Find where the given text appears and provide that cell's center as (X, Y) coordinate. 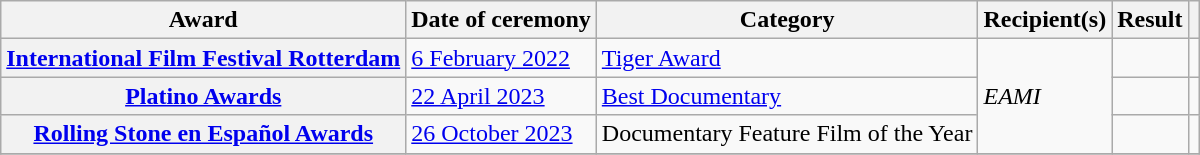
Best Documentary (787, 96)
International Film Festival Rotterdam (204, 58)
Tiger Award (787, 58)
EAMI (1045, 96)
Award (204, 20)
Platino Awards (204, 96)
Documentary Feature Film of the Year (787, 134)
22 April 2023 (502, 96)
Date of ceremony (502, 20)
Rolling Stone en Español Awards (204, 134)
26 October 2023 (502, 134)
Recipient(s) (1045, 20)
Category (787, 20)
6 February 2022 (502, 58)
Result (1150, 20)
